Detect which cell encompasses the target text, then output its (x, y) center coordinate. 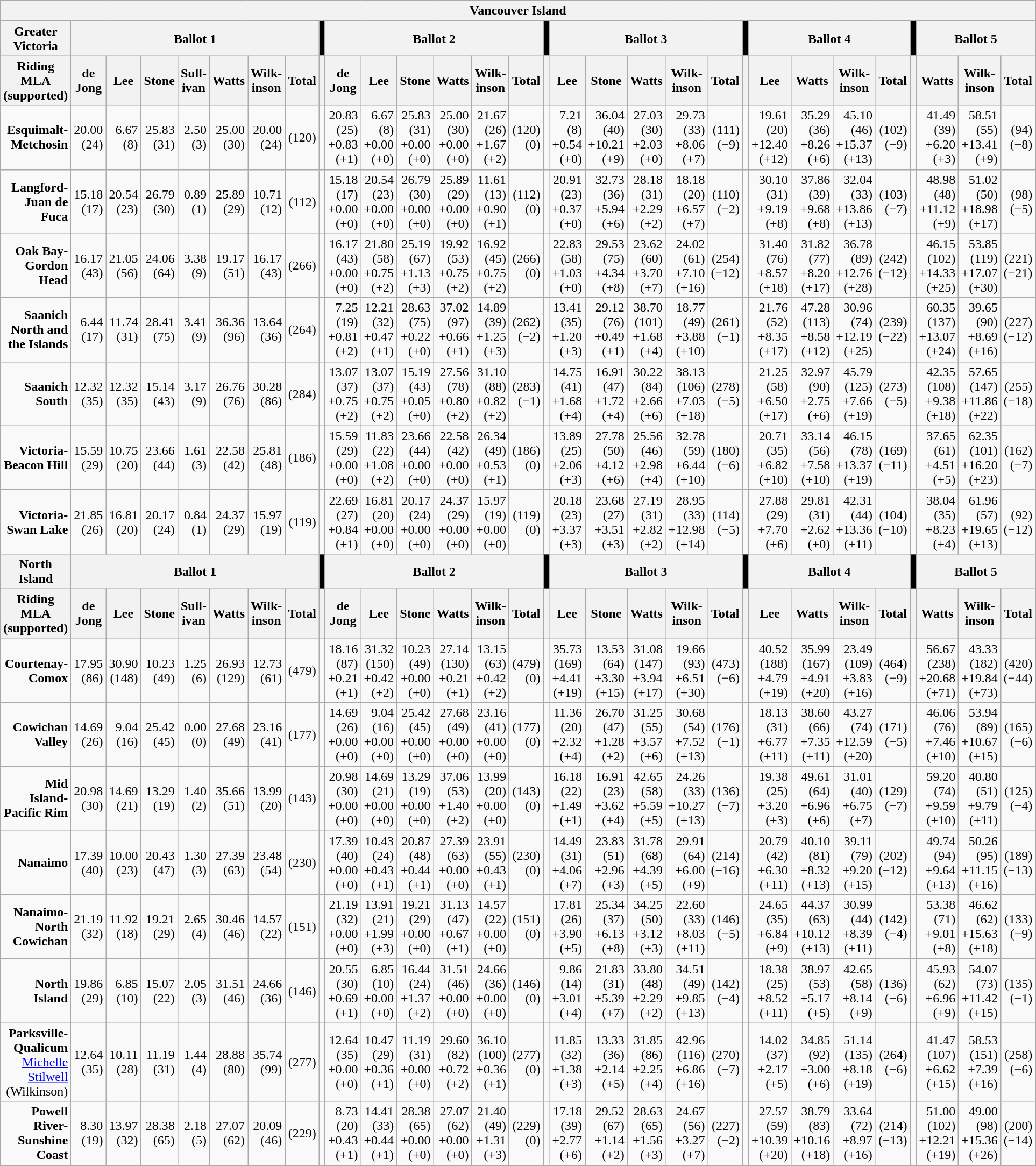
28.38(65)+0.00(+0) (415, 1133)
53.38(71)+9.01(+8) (937, 927)
32.97(90)+2.75(+6) (812, 394)
51.14(135)+8.18(+19) (854, 1062)
27.39(63) (228, 863)
(255)(−18) (1018, 394)
58.53(151)+7.39(+16) (980, 1062)
27.07(62) (228, 1133)
(120) (302, 138)
(177)(0) (526, 735)
Nanaimo (36, 863)
Powell River-Sunshine Coast (36, 1133)
28.18(31)+2.29(+2) (647, 201)
28.63(75)+0.22(+0) (415, 329)
56.67(238)+20.68(+71) (937, 670)
1.30(3) (194, 863)
(143) (302, 798)
18.13(31)+6.77(+11) (770, 735)
31.25(55)+3.57(+6) (647, 735)
Langford-Juan de Fuca (36, 201)
(136)(−7) (725, 798)
20.17(24) (159, 522)
22.60(33)+8.03(+11) (686, 927)
(264) (302, 329)
(146) (302, 991)
(261)(−1) (725, 329)
37.86(39)+9.68(+8) (812, 201)
24.26(33)+10.27(+13) (686, 798)
30.96(74)+12.19(+25) (854, 329)
(133)(−9) (1018, 927)
14.57(22)+0.00(+0) (491, 927)
31.40(76)+8.57(+18) (770, 266)
(136)(−6) (893, 991)
16.91(23)+3.62(+4) (607, 798)
10.75(20) (124, 457)
23.83(51)+2.96(+3) (607, 863)
2.18(5) (194, 1133)
20.17(24)+0.00(+0) (415, 522)
28.38(65) (159, 1133)
0.89(1) (194, 201)
24.06(64) (159, 266)
Nanaimo-North Cowichan (36, 927)
31.85(86)+2.25(+4) (647, 1062)
(230)(0) (526, 863)
(125)(−4) (1018, 798)
12.73(61) (267, 670)
20.87(48)+0.44(+1) (415, 863)
(110)(−2) (725, 201)
30.10(31)+9.19(+8) (770, 201)
Greater Victoria (36, 39)
54.07(73)+11.42(+15) (980, 991)
20.43(47) (159, 863)
25.00(30) (228, 138)
13.64(36) (267, 329)
9.86(14)+3.01(+4) (567, 991)
37.02(97)+0.66(+1) (453, 329)
(119) (302, 522)
25.42(45)+0.00(+0) (415, 735)
24.37(29)+0.00(+0) (453, 522)
11.74(31) (124, 329)
20.09(46) (267, 1133)
23.49(109)+3.83(+16) (854, 670)
(176)(−1) (725, 735)
25.81(48) (267, 457)
18.38(25)+8.52(+11) (770, 991)
11.83(22)+1.08(+2) (379, 457)
(177) (302, 735)
16.18(22)+1.49(+1) (567, 798)
10.23(49) (159, 670)
27.57(59)+10.39(+20) (770, 1133)
16.81(20) (124, 522)
(180)(−6) (725, 457)
2.65(4) (194, 927)
21.80(58)+0.75(+2) (379, 266)
6.67(8) (124, 138)
(104)(−10) (893, 522)
35.29(36)+8.26(+6) (812, 138)
25.00(30)+0.00(+0) (453, 138)
(186) (302, 457)
26.70(47)+1.28(+2) (607, 735)
(151)(0) (526, 927)
36.36(96) (228, 329)
6.44(17) (88, 329)
22.58(42)+0.00(+0) (453, 457)
28.63(65)+1.56(+3) (647, 1133)
25.56(46)+2.98(+4) (647, 457)
(146)(−5) (725, 927)
2.05(3) (194, 991)
26.79(30) (159, 201)
(262)(−2) (526, 329)
14.89(39)+1.25(+3) (491, 329)
21.25(58)+6.50(+17) (770, 394)
(473)(−6) (725, 670)
38.79(83)+10.16(+18) (812, 1133)
19.61(20)+12.40(+12) (770, 138)
53.85(119)+17.07(+30) (980, 266)
34.51(49)+9.85(+13) (686, 991)
Parksville-QualicumMichelle Stilwell (Wilkinson) (36, 1062)
23.16(41) (267, 735)
(112)(0) (526, 201)
38.97(53)+5.17(+5) (812, 991)
23.66(44)+0.00(+0) (415, 457)
31.51(46) (228, 991)
(135)(−1) (1018, 991)
36.10(100)+0.36(+1) (491, 1062)
13.99(20) (267, 798)
25.42(45) (159, 735)
31.51(46)+0.00(+0) (453, 991)
13.91(21)+1.99(+3) (379, 927)
11.85(32)+1.38(+3) (567, 1062)
10.23(49)+0.00(+0) (415, 670)
17.95(86) (88, 670)
(284) (302, 394)
38.70(101)+1.68(+4) (647, 329)
49.61(64)+6.96(+6) (812, 798)
27.88(29)+7.70(+6) (770, 522)
19.92(53)+0.75(+2) (453, 266)
15.19(43)+0.05(+0) (415, 394)
14.49(31)+4.06(+7) (567, 863)
(214)(−16) (725, 863)
20.79(42)+6.30(+11) (770, 863)
31.01(40)+6.75(+7) (854, 798)
1.40(2) (194, 798)
41.47(107)+6.62(+15) (937, 1062)
42.35(108)+9.38(+18) (937, 394)
(420)(−44) (1018, 670)
13.41(35)+1.20(+3) (567, 329)
6.85(10)+0.00(+0) (379, 991)
40.10(81)+8.32(+13) (812, 863)
39.65(90)+8.69(+16) (980, 329)
28.88(80) (228, 1062)
25.89(29)+0.00(+0) (453, 201)
46.62(62)+15.63(+18) (980, 927)
25.34(37)+6.13(+8) (607, 927)
35.74(99) (267, 1062)
19.86(29) (88, 991)
27.68(49)+0.00(+0) (453, 735)
27.78(50)+4.12(+6) (607, 457)
35.99(167)+4.91(+20) (812, 670)
41.49(39)+6.20(+3) (937, 138)
(92)(−12) (1018, 522)
(103)(−7) (893, 201)
22.69(27)+0.84(+1) (343, 522)
15.14(43) (159, 394)
36.04(40)+10.21(+9) (607, 138)
28.41(75) (159, 329)
60.35(137)+13.07(+24) (937, 329)
25.83(31) (159, 138)
11.19(31) (159, 1062)
20.18(23)+3.37(+3) (567, 522)
49.00(98)+15.36(+26) (980, 1133)
14.69(26) (88, 735)
27.07(62)+0.00(+0) (453, 1133)
24.65(35)+6.84(+9) (770, 927)
Victoria-Beacon Hill (36, 457)
48.98(48)+11.12(+9) (937, 201)
24.37(29) (228, 522)
33.80(48)+2.29(+2) (647, 991)
37.65(61)+4.51(+5) (937, 457)
62.35(101)+16.20(+23) (980, 457)
23.16(41)+0.00(+0) (491, 735)
(120)(0) (526, 138)
59.20(74)+9.59(+10) (937, 798)
26.93(129) (228, 670)
(171)(−5) (893, 735)
15.59(29) (88, 457)
32.73(36)+5.94(+6) (607, 201)
21.40(49)+1.31(+3) (491, 1133)
16.91(47)+1.72(+4) (607, 394)
20.98(30) (88, 798)
31.78(68)+4.39(+5) (647, 863)
14.41(33)+0.44(+1) (379, 1133)
14.57(22) (267, 927)
27.19(31)+2.82(+2) (647, 522)
14.69(21) (124, 798)
16.44(24)+1.37(+2) (415, 991)
27.14(130)+0.21(+1) (453, 670)
Victoria-Swan Lake (36, 522)
(266)(0) (526, 266)
22.58(42) (228, 457)
8.30(19) (88, 1133)
8.73(20)+0.43(+1) (343, 1133)
(227)(−12) (1018, 329)
25.19(67)+1.13(+3) (415, 266)
20.91(23)+0.37(+0) (567, 201)
20.54(23) (124, 201)
3.41(9) (194, 329)
31.08(147)+3.94(+17) (647, 670)
6.85(10) (124, 991)
10.71(12) (267, 201)
21.76(52)+8.35(+17) (770, 329)
21.83(31)+5.39(+7) (607, 991)
13.29(19)+0.00(+0) (415, 798)
(273)(−5) (893, 394)
(229)(0) (526, 1133)
13.29(19) (159, 798)
(146)(0) (526, 991)
42.65(58)+5.59(+5) (647, 798)
0.00(0) (194, 735)
13.33(36)+2.14(+5) (607, 1062)
11.19(31)+0.00(+0) (415, 1062)
Saanich South (36, 394)
30.99(44)+8.39(+11) (854, 927)
43.33(182)+19.84(+73) (980, 670)
23.62(60)+3.70(+7) (647, 266)
10.00(23) (124, 863)
50.26(95)+11.15(+16) (980, 863)
3.38(9) (194, 266)
25.83(31)+0.00(+0) (415, 138)
32.78(59)+6.44(+10) (686, 457)
27.39(63)+0.00(+0) (453, 863)
9.04(16) (124, 735)
17.81(26)+3.90(+5) (567, 927)
30.90(148) (124, 670)
(264)(−6) (893, 1062)
17.39(40) (88, 863)
15.97(19)+0.00(+0) (491, 522)
(112) (302, 201)
35.66(51) (228, 798)
(189)(−13) (1018, 863)
21.19(32) (88, 927)
14.69(21)+0.00(+0) (379, 798)
1.61(3) (194, 457)
(227)(−2) (725, 1133)
46.15(78)+13.37(+19) (854, 457)
13.53(64)+3.30(+15) (607, 670)
(242)(−12) (893, 266)
(230) (302, 863)
Oak Bay-Gordon Head (36, 266)
49.74(94)+9.64(+13) (937, 863)
36.78(89)+12.76(+28) (854, 266)
10.11(28) (124, 1062)
19.17(51) (228, 266)
25.89(29) (228, 201)
(229) (302, 1133)
(169)(−11) (893, 457)
Esquimalt-Metchosin (36, 138)
28.95(33)+12.98(+14) (686, 522)
13.15(63)+0.42(+2) (491, 670)
15.97(19) (267, 522)
30.28(86) (267, 394)
33.14(56)+7.58(+10) (812, 457)
(277) (302, 1062)
(266) (302, 266)
13.99(20)+0.00(+0) (491, 798)
13.89(25)+2.06(+3) (567, 457)
Courtenay-Comox (36, 670)
15.18(17) (88, 201)
42.31(44)+13.36(+11) (854, 522)
20.83(25)+0.83(+1) (343, 138)
12.21(32)+0.47(+1) (379, 329)
Cowichan Valley (36, 735)
7.21(8)+0.54(+0) (567, 138)
(143)(0) (526, 798)
18.18(20)+6.57(+7) (686, 201)
10.43(24)+0.43(+1) (379, 863)
26.76(76) (228, 394)
30.46(46) (228, 927)
20.54(23)+0.00(+0) (379, 201)
(479) (302, 670)
(162)(−7) (1018, 457)
(221)(−21) (1018, 266)
9.04(16)+0.00(+0) (379, 735)
35.73(169)+4.41(+19) (567, 670)
(151) (302, 927)
21.85(26) (88, 522)
1.25(6) (194, 670)
51.00(102)+12.21(+19) (937, 1133)
(254)(−12) (725, 266)
27.03(30)+2.03(+0) (647, 138)
61.96(57)+19.65(+13) (980, 522)
26.79(30)+0.00(+0) (415, 201)
14.75(41)+1.68(+4) (567, 394)
Mid Island-Pacific Rim (36, 798)
29.73(33)+8.06(+7) (686, 138)
12.64(35) (88, 1062)
43.27(74)+12.59(+20) (854, 735)
18.16(87)+0.21(+1) (343, 670)
(277)(0) (526, 1062)
(102)(−9) (893, 138)
39.11(79)+9.20(+15) (854, 863)
11.36(20)+2.32(+4) (567, 735)
34.25(50)+3.12(+3) (647, 927)
32.04(33)+13.86(+13) (854, 201)
23.91(55)+0.43(+1) (491, 863)
2.50(3) (194, 138)
19.21(29) (159, 927)
(278)(−5) (725, 394)
29.81(31)+2.62(+0) (812, 522)
24.66(36) (267, 991)
21.19(32)+0.00(+0) (343, 927)
22.83(58)+1.03(+0) (567, 266)
31.13(47)+0.67(+1) (453, 927)
14.69(26)+0.00(+0) (343, 735)
24.66(36)+0.00(+0) (491, 991)
46.15(102)+14.33(+25) (937, 266)
38.13(106)+7.03(+18) (686, 394)
20.55(30)+0.69(+1) (343, 991)
31.32(150)+0.42(+2) (379, 670)
(202)(−12) (893, 863)
Vancouver Island (518, 11)
11.92(18) (124, 927)
45.93(62)+6.96(+9) (937, 991)
(94)(−8) (1018, 138)
14.02(37)+2.17(+5) (770, 1062)
30.22(84)+2.66(+6) (647, 394)
44.37(63)+10.12(+13) (812, 927)
(119)(0) (526, 522)
29.12(76)+0.49(+1) (607, 329)
16.92(45)+0.75(+2) (491, 266)
16.81(20)+0.00(+0) (379, 522)
(214)(−13) (893, 1133)
51.02(50)+18.98(+17) (980, 201)
23.66(44) (159, 457)
18.77(49)+3.88(+10) (686, 329)
12.64(35)+0.00(+0) (343, 1062)
Saanich North and the Islands (36, 329)
21.67(26)+1.67(+2) (491, 138)
7.25(19)+0.81(+2) (343, 329)
(129)(−7) (893, 798)
29.91(64)+6.00(+9) (686, 863)
19.21(29)+0.00(+0) (415, 927)
3.17(9) (194, 394)
13.97(32) (124, 1133)
38.60(66)+7.35(+11) (812, 735)
29.60(82)+0.72(+2) (453, 1062)
19.38(25)+3.20(+3) (770, 798)
33.64(72)+8.97(+16) (854, 1133)
15.07(22) (159, 991)
45.10(46)+15.37(+13) (854, 138)
1.44(4) (194, 1062)
(270)(−7) (725, 1062)
40.80(51)+9.79(+11) (980, 798)
24.02(61)+7.10(+16) (686, 266)
17.39(40)+0.00(+0) (343, 863)
16.17(43)+0.00(+0) (343, 266)
46.06(76)+7.46(+10) (937, 735)
53.94(89)+10.67(+15) (980, 735)
34.85(92)+3.00(+6) (812, 1062)
24.67(56)+3.27(+7) (686, 1133)
19.66(93)+6.51(+30) (686, 670)
20.71(35)+6.82(+10) (770, 457)
11.61(13)+0.90(+1) (491, 201)
29.53(75)+4.34(+8) (607, 266)
15.59(29)+0.00(+0) (343, 457)
0.84(1) (194, 522)
(98)(−5) (1018, 201)
40.52(188)+4.79(+19) (770, 670)
45.79(125)+7.66(+19) (854, 394)
21.05(56) (124, 266)
(464)(−9) (893, 670)
57.65(147)+11.86(+22) (980, 394)
31.82(77)+8.20(+17) (812, 266)
30.68(54)+7.52(+13) (686, 735)
(114)(−5) (725, 522)
37.06(53)+1.40(+2) (453, 798)
(239)(−22) (893, 329)
23.48(54) (267, 863)
27.56(78)+0.80(+2) (453, 394)
27.68(49) (228, 735)
(186)(0) (526, 457)
(258)(−6) (1018, 1062)
58.51(55)+13.41(+9) (980, 138)
(283)(−1) (526, 394)
15.18(17)+0.00(+0) (343, 201)
42.96(116)+6.86(+16) (686, 1062)
23.68(27)+3.51(+3) (607, 522)
26.34(49)+0.53(+1) (491, 457)
(165)(−6) (1018, 735)
6.67(8)+0.00(+0) (379, 138)
17.18(39)+2.77(+6) (567, 1133)
42.65(58)+8.14(+9) (854, 991)
31.10(88)+0.82(+2) (491, 394)
10.47(29)+0.36(+1) (379, 1062)
38.04(35)+8.23(+4) (937, 522)
20.98(30)+0.00(+0) (343, 798)
(479)(0) (526, 670)
47.28(113)+8.58(+12) (812, 329)
(111)(−9) (725, 138)
29.52(67)+1.14(+2) (607, 1133)
(200)(−14) (1018, 1133)
